Scan for the cell matching the given text and deliver its [X, Y] coordinate at center. 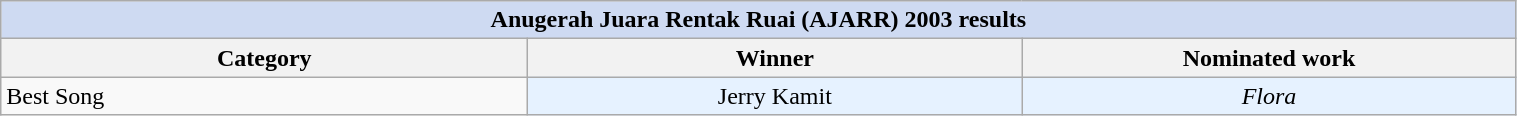
Flora [1269, 96]
Anugerah Juara Rentak Ruai (AJARR) 2003 results [758, 20]
Winner [775, 58]
Best Song [264, 96]
Category [264, 58]
Nominated work [1269, 58]
Jerry Kamit [775, 96]
